Provide the (X, Y) coordinate of the cell's center where the given text is located.  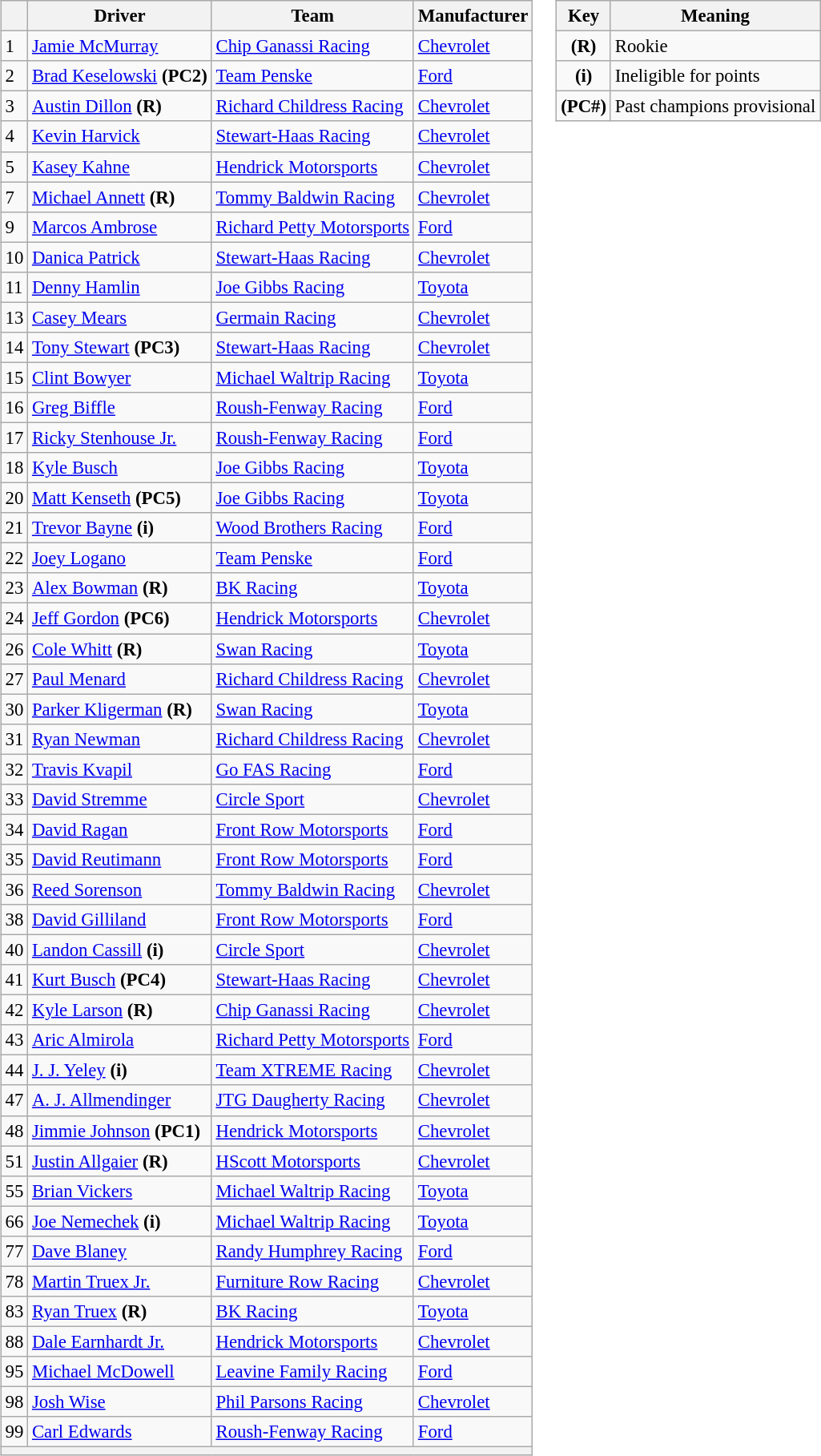
27 (14, 679)
15 (14, 377)
83 (14, 1312)
Jimmie Johnson (PC1) (120, 1131)
Cole Whitt (R) (120, 648)
42 (14, 1010)
Dave Blaney (120, 1251)
Michael McDowell (120, 1372)
Germain Racing (312, 317)
31 (14, 739)
18 (14, 468)
Parker Kligerman (R) (120, 709)
9 (14, 227)
34 (14, 829)
Go FAS Racing (312, 769)
5 (14, 167)
David Ragan (120, 829)
Brad Keselowski (PC2) (120, 76)
26 (14, 648)
44 (14, 1071)
Driver (120, 16)
48 (14, 1131)
88 (14, 1341)
Josh Wise (120, 1402)
Meaning (714, 16)
(R) (584, 46)
Manufacturer (473, 16)
43 (14, 1040)
Danica Patrick (120, 257)
Trevor Bayne (i) (120, 528)
David Reutimann (120, 860)
17 (14, 438)
Joe Nemechek (i) (120, 1221)
Jeff Gordon (PC6) (120, 619)
Ricky Stenhouse Jr. (120, 438)
Ryan Newman (120, 739)
Justin Allgaier (R) (120, 1161)
40 (14, 950)
(PC#) (584, 107)
Jamie McMurray (120, 46)
32 (14, 769)
30 (14, 709)
95 (14, 1372)
21 (14, 528)
Randy Humphrey Racing (312, 1251)
99 (14, 1432)
Greg Biffle (120, 408)
36 (14, 889)
98 (14, 1402)
Michael Annett (R) (120, 197)
23 (14, 588)
55 (14, 1191)
51 (14, 1161)
Dale Earnhardt Jr. (120, 1341)
16 (14, 408)
Ryan Truex (R) (120, 1312)
Kyle Busch (120, 468)
David Stremme (120, 799)
10 (14, 257)
Paul Menard (120, 679)
Marcos Ambrose (120, 227)
Reed Sorenson (120, 889)
Ineligible for points (714, 76)
Team (312, 16)
Brian Vickers (120, 1191)
Phil Parsons Racing (312, 1402)
David Gilliland (120, 920)
Kurt Busch (PC4) (120, 980)
77 (14, 1251)
24 (14, 619)
Carl Edwards (120, 1432)
JTG Daugherty Racing (312, 1100)
Kyle Larson (R) (120, 1010)
Alex Bowman (R) (120, 588)
13 (14, 317)
Clint Bowyer (120, 377)
47 (14, 1100)
Key (584, 16)
33 (14, 799)
4 (14, 136)
Team XTREME Racing (312, 1071)
1 (14, 46)
A. J. Allmendinger (120, 1100)
7 (14, 197)
41 (14, 980)
Leavine Family Racing (312, 1372)
Tony Stewart (PC3) (120, 348)
Kevin Harvick (120, 136)
3 (14, 107)
Travis Kvapil (120, 769)
22 (14, 559)
Joey Logano (120, 559)
Kasey Kahne (120, 167)
Matt Kenseth (PC5) (120, 498)
Rookie (714, 46)
11 (14, 287)
Wood Brothers Racing (312, 528)
Landon Cassill (i) (120, 950)
Denny Hamlin (120, 287)
(i) (584, 76)
Casey Mears (120, 317)
HScott Motorsports (312, 1161)
35 (14, 860)
Austin Dillon (R) (120, 107)
66 (14, 1221)
2 (14, 76)
Martin Truex Jr. (120, 1281)
J. J. Yeley (i) (120, 1071)
Past champions provisional (714, 107)
Aric Almirola (120, 1040)
38 (14, 920)
78 (14, 1281)
20 (14, 498)
Furniture Row Racing (312, 1281)
14 (14, 348)
